Identify which cell holds the provided text, then report its (x, y) central coordinate. 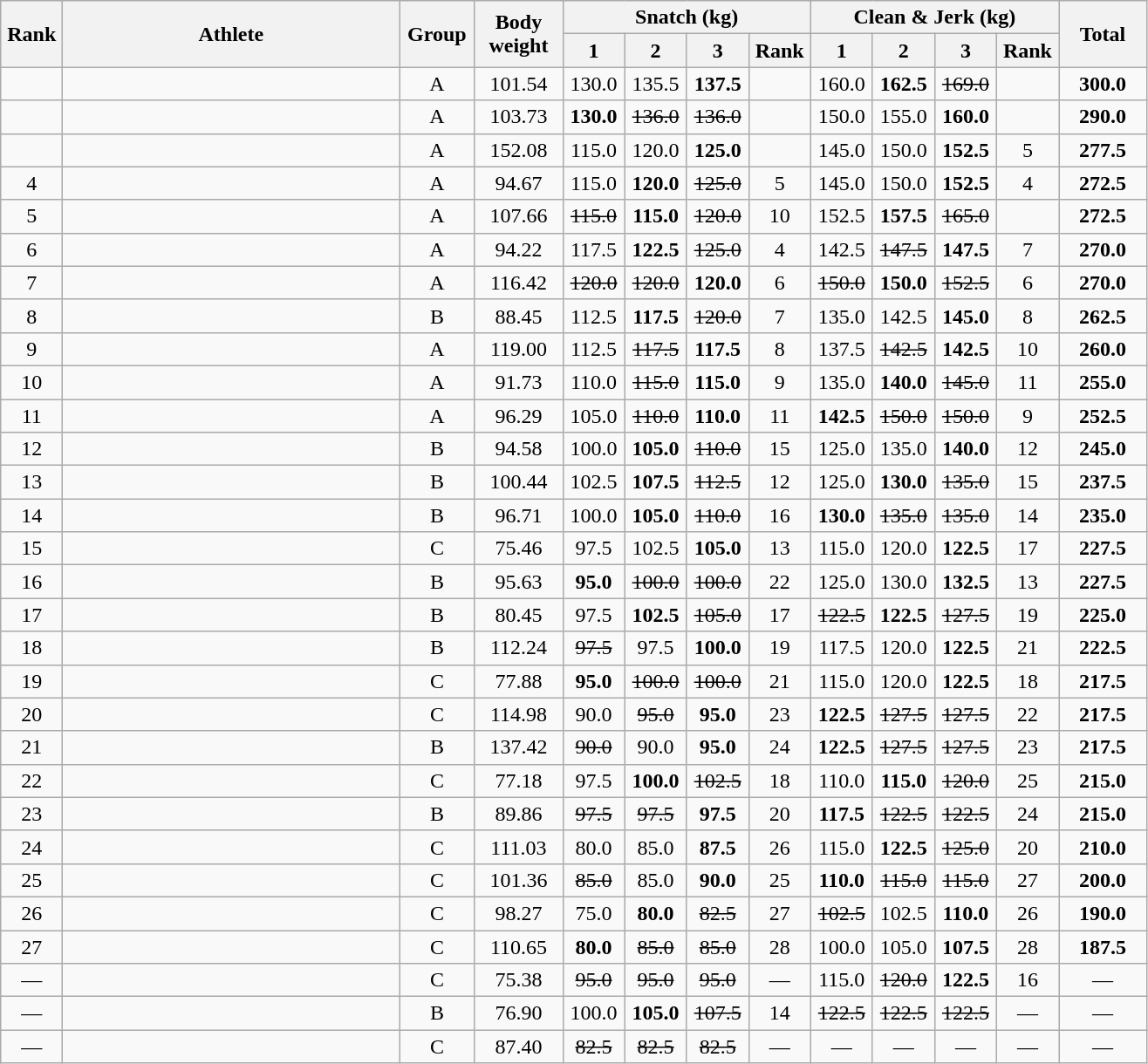
91.73 (518, 382)
210.0 (1103, 847)
107.66 (518, 216)
262.5 (1103, 316)
300.0 (1103, 84)
103.73 (518, 117)
237.5 (1103, 482)
111.03 (518, 847)
96.29 (518, 416)
112.24 (518, 648)
Body weight (518, 34)
94.22 (518, 249)
222.5 (1103, 648)
110.65 (518, 946)
88.45 (518, 316)
152.08 (518, 150)
101.54 (518, 84)
187.5 (1103, 946)
116.42 (518, 283)
101.36 (518, 880)
75.38 (518, 980)
277.5 (1103, 150)
190.0 (1103, 913)
157.5 (904, 216)
132.5 (965, 582)
235.0 (1103, 515)
225.0 (1103, 615)
77.18 (518, 781)
96.71 (518, 515)
165.0 (965, 216)
252.5 (1103, 416)
87.40 (518, 1047)
169.0 (965, 84)
75.46 (518, 549)
135.5 (656, 84)
80.45 (518, 615)
95.63 (518, 582)
100.44 (518, 482)
119.00 (518, 349)
255.0 (1103, 382)
Total (1103, 34)
89.86 (518, 814)
162.5 (904, 84)
137.42 (518, 747)
Athlete (231, 34)
94.58 (518, 449)
260.0 (1103, 349)
200.0 (1103, 880)
75.0 (593, 913)
87.5 (717, 847)
155.0 (904, 117)
245.0 (1103, 449)
Snatch (kg) (687, 17)
77.88 (518, 681)
114.98 (518, 714)
Group (437, 34)
76.90 (518, 1013)
Clean & Jerk (kg) (934, 17)
94.67 (518, 183)
290.0 (1103, 117)
98.27 (518, 913)
